Return (X, Y) of the center of cell containing provided text 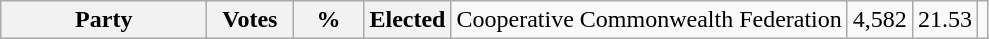
Elected (408, 20)
21.53 (944, 20)
Party (104, 20)
% (328, 20)
4,582 (880, 20)
Votes (250, 20)
Cooperative Commonwealth Federation (649, 20)
